Extract the (X, Y) coordinate from the center of the cell holding the provided text.  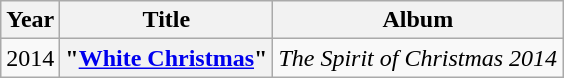
"White Christmas" (166, 58)
Title (166, 20)
The Spirit of Christmas 2014 (418, 58)
Year (30, 20)
Album (418, 20)
2014 (30, 58)
